Identify which cell holds the provided text, then report its (X, Y) central coordinate. 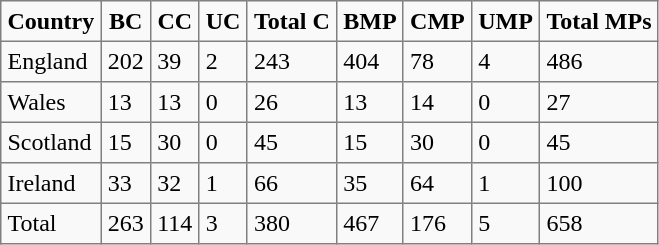
CC (174, 21)
404 (370, 61)
33 (126, 183)
486 (600, 61)
39 (174, 61)
176 (437, 223)
3 (223, 223)
243 (292, 61)
BC (126, 21)
4 (505, 61)
Ireland (51, 183)
100 (600, 183)
27 (600, 102)
Total MPs (600, 21)
78 (437, 61)
Scotland (51, 142)
Country (51, 21)
UC (223, 21)
380 (292, 223)
BMP (370, 21)
467 (370, 223)
2 (223, 61)
202 (126, 61)
658 (600, 223)
UMP (505, 21)
14 (437, 102)
114 (174, 223)
66 (292, 183)
5 (505, 223)
England (51, 61)
263 (126, 223)
Total C (292, 21)
Wales (51, 102)
64 (437, 183)
32 (174, 183)
Total (51, 223)
CMP (437, 21)
26 (292, 102)
35 (370, 183)
